Extract the (x, y) coordinate from the center of the cell holding the provided text.  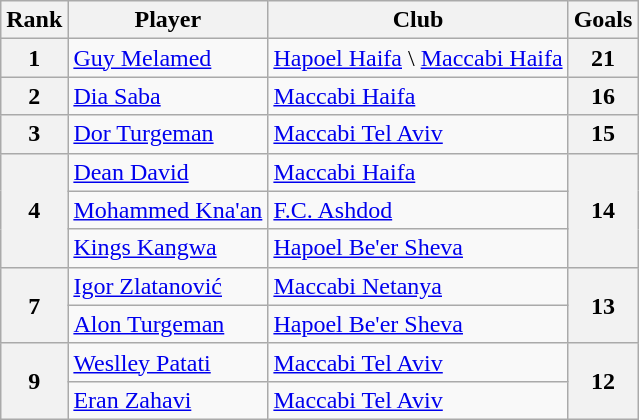
Rank (34, 20)
16 (603, 96)
Kings Kangwa (168, 248)
F.C. Ashdod (418, 210)
Player (168, 20)
Dia Saba (168, 96)
Weslley Patati (168, 362)
21 (603, 58)
Mohammed Kna'an (168, 210)
15 (603, 134)
9 (34, 381)
Alon Turgeman (168, 324)
7 (34, 305)
Maccabi Netanya (418, 286)
Hapoel Haifa \ Maccabi Haifa (418, 58)
2 (34, 96)
Eran Zahavi (168, 400)
Club (418, 20)
14 (603, 210)
1 (34, 58)
Dean David (168, 172)
12 (603, 381)
Goals (603, 20)
13 (603, 305)
Guy Melamed (168, 58)
Dor Turgeman (168, 134)
4 (34, 210)
Igor Zlatanović (168, 286)
3 (34, 134)
